From the cell containing the given text, extract its center point as [X, Y] coordinate. 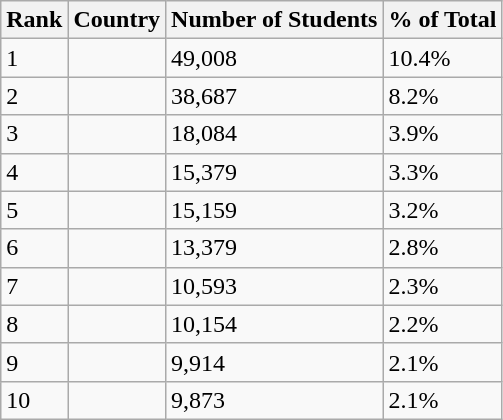
4 [34, 172]
3.9% [442, 134]
18,084 [274, 134]
9,914 [274, 362]
Number of Students [274, 20]
3.2% [442, 210]
3.3% [442, 172]
2.2% [442, 324]
Country [117, 20]
10,593 [274, 286]
15,159 [274, 210]
9,873 [274, 400]
9 [34, 362]
10.4% [442, 58]
% of Total [442, 20]
15,379 [274, 172]
13,379 [274, 248]
10,154 [274, 324]
7 [34, 286]
5 [34, 210]
2.3% [442, 286]
10 [34, 400]
Rank [34, 20]
6 [34, 248]
3 [34, 134]
2.8% [442, 248]
8 [34, 324]
2 [34, 96]
49,008 [274, 58]
8.2% [442, 96]
1 [34, 58]
38,687 [274, 96]
